Provide the [x, y] coordinate of the cell's center where the given text is located.  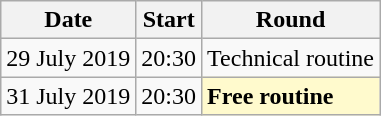
Free routine [291, 96]
29 July 2019 [68, 58]
Start [169, 20]
31 July 2019 [68, 96]
Technical routine [291, 58]
Date [68, 20]
Round [291, 20]
